Scan for the cell matching the given text and deliver its (X, Y) coordinate at center. 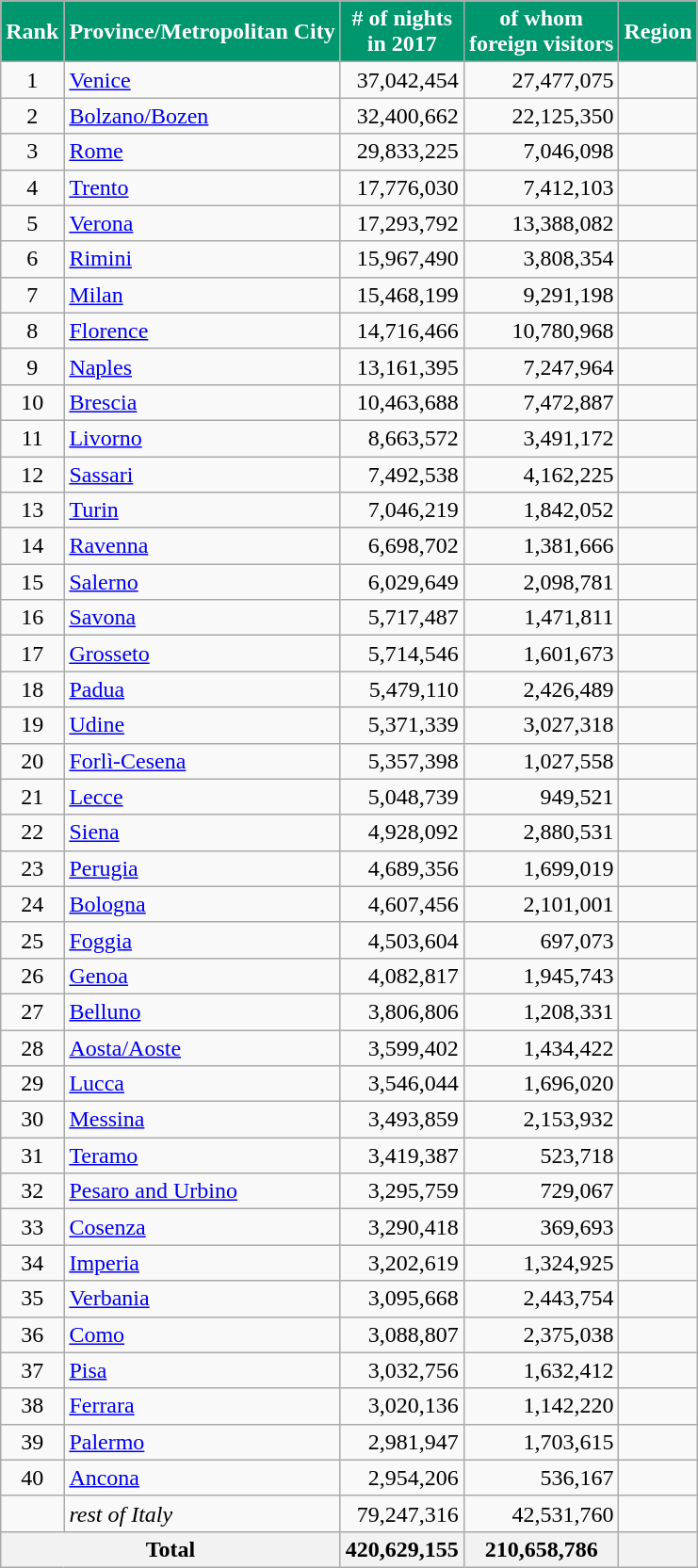
15 (32, 582)
Sassari (202, 474)
Province/Metropolitan City (202, 32)
Savona (202, 618)
3,808,354 (541, 259)
Palermo (202, 1442)
25 (32, 940)
79,247,316 (401, 1513)
1,703,615 (541, 1442)
Verona (202, 223)
24 (32, 904)
26 (32, 976)
1,208,331 (541, 1011)
4,082,817 (401, 976)
28 (32, 1048)
13,388,082 (541, 223)
1,434,422 (541, 1048)
Padua (202, 689)
2,101,001 (541, 904)
12 (32, 474)
32 (32, 1191)
1,142,220 (541, 1406)
3,032,756 (401, 1370)
37 (32, 1370)
29 (32, 1084)
36 (32, 1334)
Rimini (202, 259)
32,400,662 (401, 116)
# of nights in 2017 (401, 32)
536,167 (541, 1478)
3,493,859 (401, 1120)
17,776,030 (401, 187)
6 (32, 259)
Total (171, 1549)
5,048,739 (401, 797)
9 (32, 366)
Naples (202, 366)
rest of Italy (202, 1513)
Grosseto (202, 654)
4 (32, 187)
Messina (202, 1120)
Florence (202, 331)
39 (32, 1442)
949,521 (541, 797)
Ravenna (202, 546)
5,357,398 (401, 761)
31 (32, 1156)
3,088,807 (401, 1334)
3,419,387 (401, 1156)
7,472,887 (541, 402)
Turin (202, 510)
Como (202, 1334)
7 (32, 295)
Trento (202, 187)
Udine (202, 725)
3,491,172 (541, 438)
4,607,456 (401, 904)
4,162,225 (541, 474)
3,027,318 (541, 725)
2,880,531 (541, 832)
10,780,968 (541, 331)
21 (32, 797)
10 (32, 402)
20 (32, 761)
1,632,412 (541, 1370)
1,842,052 (541, 510)
34 (32, 1263)
1,381,666 (541, 546)
Pesaro and Urbino (202, 1191)
Perugia (202, 868)
3,290,418 (401, 1227)
40 (32, 1478)
3,295,759 (401, 1191)
Rome (202, 152)
38 (32, 1406)
369,693 (541, 1227)
5,717,487 (401, 618)
1,324,925 (541, 1263)
1,696,020 (541, 1084)
9,291,198 (541, 295)
4,503,604 (401, 940)
3,095,668 (401, 1299)
Imperia (202, 1263)
18 (32, 689)
729,067 (541, 1191)
19 (32, 725)
5,479,110 (401, 689)
7,412,103 (541, 187)
697,073 (541, 940)
Belluno (202, 1011)
42,531,760 (541, 1513)
Siena (202, 832)
6,029,649 (401, 582)
Ferrara (202, 1406)
4,689,356 (401, 868)
Pisa (202, 1370)
1,945,743 (541, 976)
420,629,155 (401, 1549)
30 (32, 1120)
Venice (202, 80)
2,981,947 (401, 1442)
7,046,219 (401, 510)
Bologna (202, 904)
Brescia (202, 402)
5,371,339 (401, 725)
14,716,466 (401, 331)
2,153,932 (541, 1120)
1,699,019 (541, 868)
11 (32, 438)
Forlì-Cesena (202, 761)
5 (32, 223)
Cosenza (202, 1227)
15,967,490 (401, 259)
3 (32, 152)
8,663,572 (401, 438)
13,161,395 (401, 366)
of whomforeign visitors (541, 32)
23 (32, 868)
5,714,546 (401, 654)
8 (32, 331)
16 (32, 618)
Salerno (202, 582)
22 (32, 832)
Verbania (202, 1299)
Teramo (202, 1156)
Livorno (202, 438)
3,202,619 (401, 1263)
1 (32, 80)
Ancona (202, 1478)
10,463,688 (401, 402)
1,027,558 (541, 761)
33 (32, 1227)
3,599,402 (401, 1048)
Bolzano/Bozen (202, 116)
4,928,092 (401, 832)
14 (32, 546)
2,426,489 (541, 689)
7,247,964 (541, 366)
6,698,702 (401, 546)
2,098,781 (541, 582)
523,718 (541, 1156)
Rank (32, 32)
27,477,075 (541, 80)
17 (32, 654)
15,468,199 (401, 295)
Milan (202, 295)
29,833,225 (401, 152)
Lecce (202, 797)
1,601,673 (541, 654)
22,125,350 (541, 116)
13 (32, 510)
2 (32, 116)
37,042,454 (401, 80)
27 (32, 1011)
3,806,806 (401, 1011)
35 (32, 1299)
210,658,786 (541, 1549)
Region (657, 32)
7,492,538 (401, 474)
2,443,754 (541, 1299)
Aosta/Aoste (202, 1048)
Lucca (202, 1084)
3,546,044 (401, 1084)
7,046,098 (541, 152)
3,020,136 (401, 1406)
Foggia (202, 940)
1,471,811 (541, 618)
2,954,206 (401, 1478)
Genoa (202, 976)
17,293,792 (401, 223)
2,375,038 (541, 1334)
